Search for the cell housing the specified text and yield its [X, Y] center coordinate. 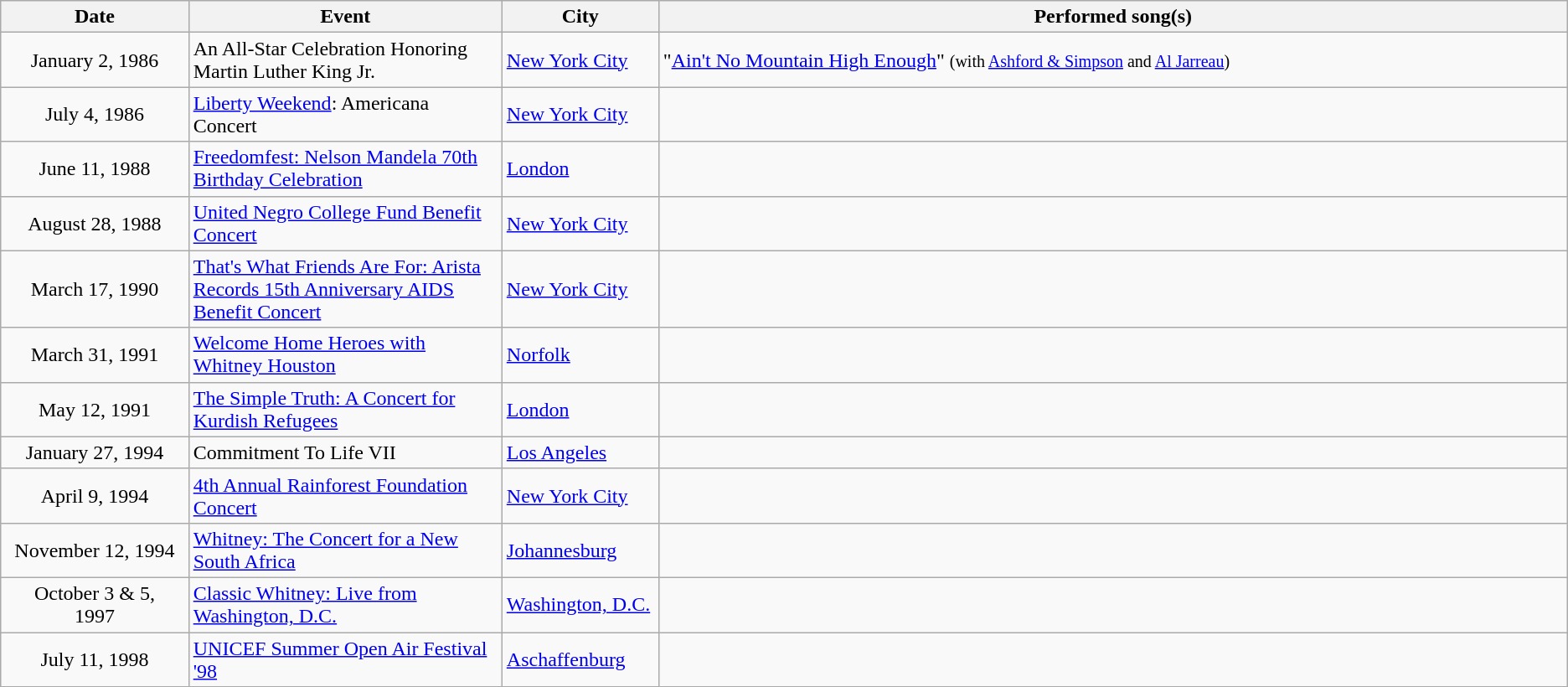
June 11, 1988 [95, 169]
Classic Whitney: Live from Washington, D.C. [345, 605]
May 12, 1991 [95, 409]
Event [345, 17]
January 27, 1994 [95, 452]
An All-Star Celebration Honoring Martin Luther King Jr. [345, 60]
Aschaffenburg [580, 659]
Performed song(s) [1112, 17]
March 17, 1990 [95, 289]
March 31, 1991 [95, 355]
Norfolk [580, 355]
January 2, 1986 [95, 60]
Los Angeles [580, 452]
4th Annual Rainforest Foundation Concert [345, 496]
October 3 & 5,1997 [95, 605]
City [580, 17]
November 12, 1994 [95, 550]
April 9, 1994 [95, 496]
United Negro College Fund Benefit Concert [345, 223]
Commitment To Life VII [345, 452]
Johannesburg [580, 550]
Freedomfest: Nelson Mandela 70th Birthday Celebration [345, 169]
"Ain't No Mountain High Enough" (with Ashford & Simpson and Al Jarreau) [1112, 60]
July 4, 1986 [95, 114]
UNICEF Summer Open Air Festival '98 [345, 659]
Liberty Weekend: Americana Concert [345, 114]
That's What Friends Are For: Arista Records 15th Anniversary AIDS Benefit Concert [345, 289]
August 28, 1988 [95, 223]
Washington, D.C. [580, 605]
July 11, 1998 [95, 659]
Date [95, 17]
Whitney: The Concert for a New South Africa [345, 550]
Welcome Home Heroes with Whitney Houston [345, 355]
The Simple Truth: A Concert for Kurdish Refugees [345, 409]
